From the cell containing the given text, extract its center point as (X, Y) coordinate. 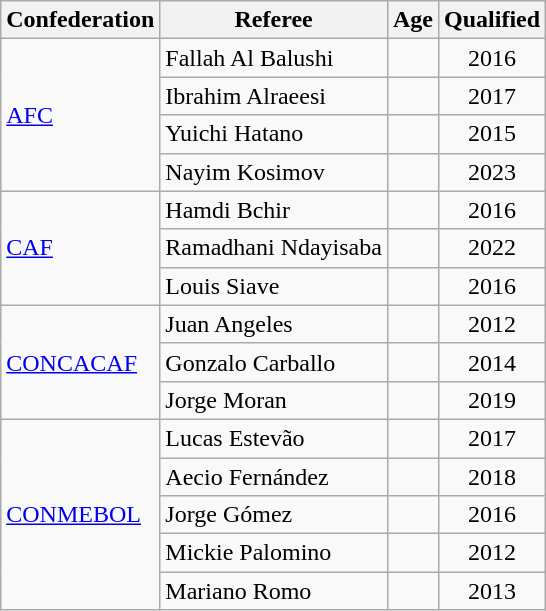
2014 (492, 362)
Hamdi Bchir (274, 210)
Mickie Palomino (274, 553)
Lucas Estevão (274, 438)
Aecio Fernández (274, 477)
AFC (80, 115)
2015 (492, 134)
Jorge Moran (274, 400)
Fallah Al Balushi (274, 58)
Gonzalo Carballo (274, 362)
Louis Siave (274, 286)
CAF (80, 248)
Referee (274, 20)
Age (412, 20)
Yuichi Hatano (274, 134)
Nayim Kosimov (274, 172)
Qualified (492, 20)
CONCACAF (80, 362)
Jorge Gómez (274, 515)
Mariano Romo (274, 591)
Ramadhani Ndayisaba (274, 248)
CONMEBOL (80, 514)
Ibrahim Alraeesi (274, 96)
2013 (492, 591)
2018 (492, 477)
Juan Angeles (274, 324)
Confederation (80, 20)
2022 (492, 248)
2023 (492, 172)
2019 (492, 400)
